Scan for the cell matching the given text and deliver its [x, y] coordinate at center. 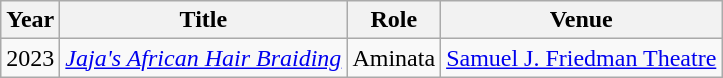
Year [30, 20]
Role [394, 20]
Venue [582, 20]
Jaja's African Hair Braiding [204, 58]
2023 [30, 58]
Aminata [394, 58]
Samuel J. Friedman Theatre [582, 58]
Title [204, 20]
